Search for the cell housing the specified text and yield its (X, Y) center coordinate. 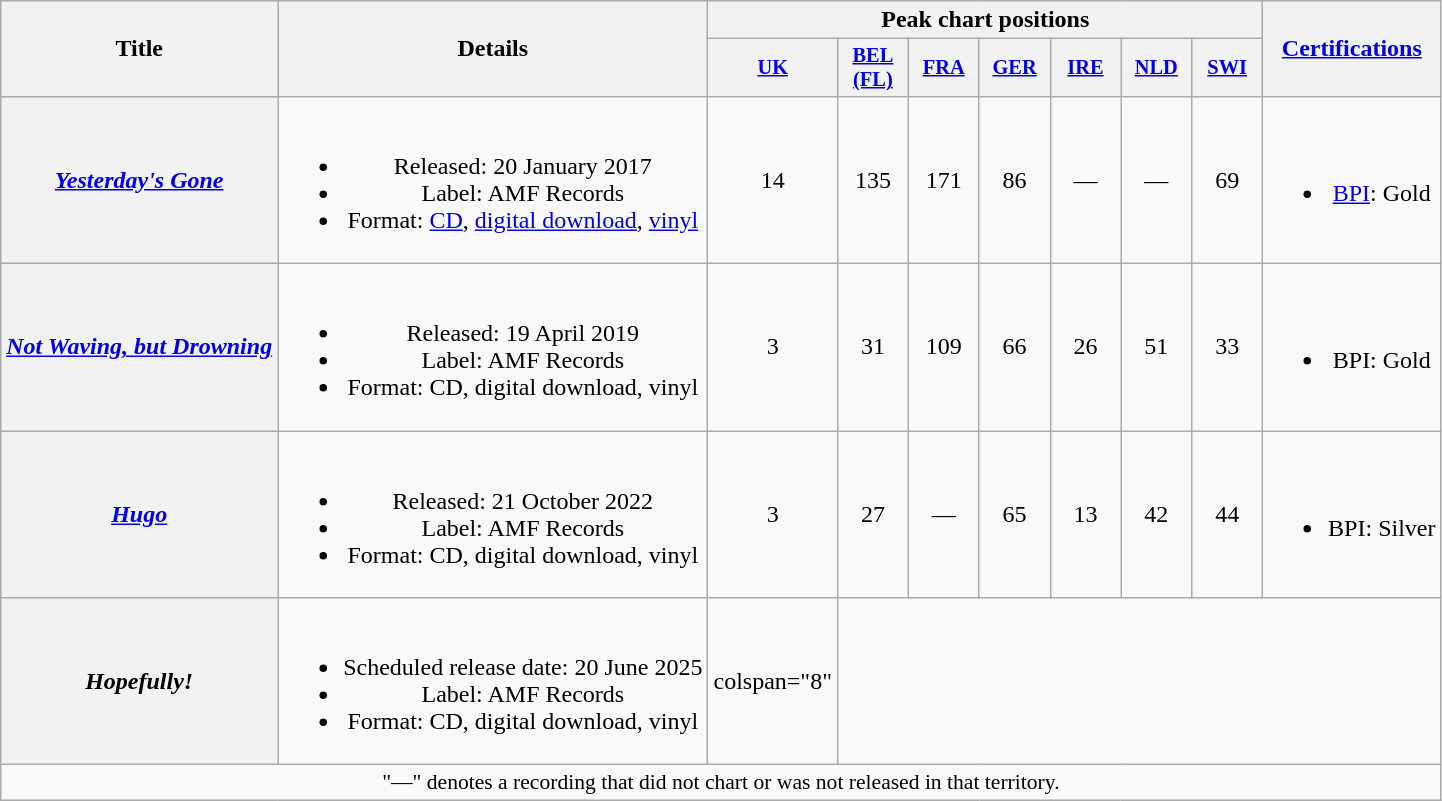
Released: 19 April 2019Label: AMF RecordsFormat: CD, digital download, vinyl (493, 348)
"—" denotes a recording that did not chart or was not released in that territory. (721, 783)
Released: 20 January 2017Label: AMF RecordsFormat: CD, digital download, vinyl (493, 180)
Certifications (1352, 49)
65 (1014, 514)
86 (1014, 180)
42 (1156, 514)
SWI (1228, 68)
NLD (1156, 68)
Yesterday's Gone (140, 180)
33 (1228, 348)
UK (773, 68)
IRE (1086, 68)
31 (872, 348)
Not Waving, but Drowning (140, 348)
14 (773, 180)
135 (872, 180)
colspan="8" (773, 682)
Peak chart positions (986, 20)
51 (1156, 348)
BEL (FL) (872, 68)
27 (872, 514)
66 (1014, 348)
BPI: Silver (1352, 514)
Released: 21 October 2022Label: AMF RecordsFormat: CD, digital download, vinyl (493, 514)
Title (140, 49)
FRA (944, 68)
Scheduled release date: 20 June 2025Label: AMF RecordsFormat: CD, digital download, vinyl (493, 682)
69 (1228, 180)
44 (1228, 514)
Hopefully! (140, 682)
26 (1086, 348)
GER (1014, 68)
Hugo (140, 514)
13 (1086, 514)
109 (944, 348)
171 (944, 180)
Details (493, 49)
